Determine the (x, y) coordinate at the center of the cell enclosing the given text.  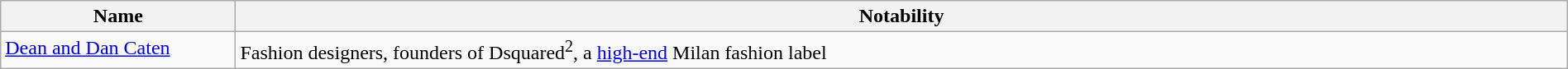
Dean and Dan Caten (118, 51)
Fashion designers, founders of Dsquared2, a high-end Milan fashion label (901, 51)
Name (118, 16)
Notability (901, 16)
